Capture the cell that displays the provided text and extract its (X, Y) central coordinate. 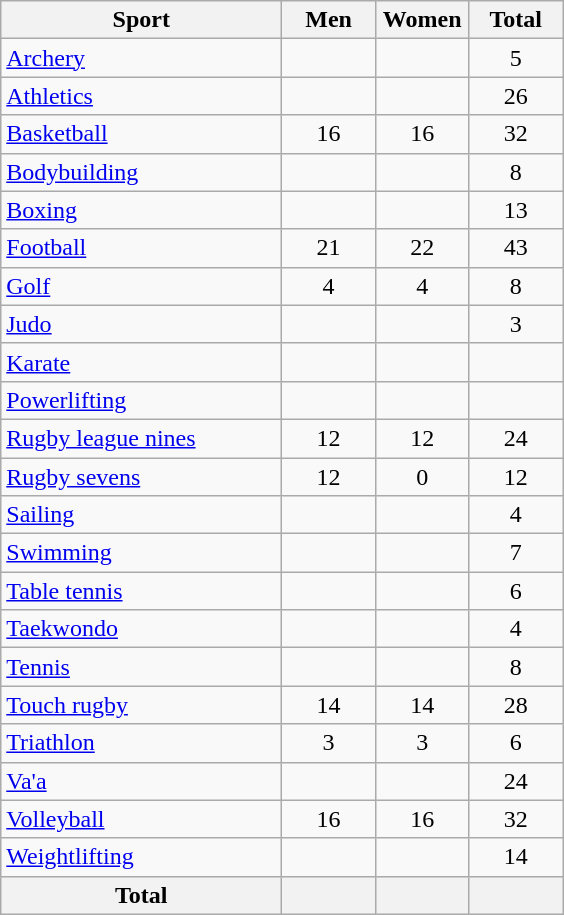
7 (516, 553)
Karate (142, 362)
28 (516, 705)
Bodybuilding (142, 172)
Taekwondo (142, 629)
Rugby sevens (142, 477)
22 (422, 248)
Boxing (142, 210)
Golf (142, 286)
21 (329, 248)
Volleyball (142, 819)
Men (329, 20)
Football (142, 248)
Judo (142, 324)
43 (516, 248)
Athletics (142, 96)
Triathlon (142, 743)
Sport (142, 20)
Powerlifting (142, 400)
13 (516, 210)
Archery (142, 58)
Women (422, 20)
Sailing (142, 515)
5 (516, 58)
26 (516, 96)
Basketball (142, 134)
Weightlifting (142, 857)
Va'a (142, 781)
Touch rugby (142, 705)
Swimming (142, 553)
0 (422, 477)
Tennis (142, 667)
Rugby league nines (142, 438)
Table tennis (142, 591)
